Return (X, Y) of the center of cell containing provided text 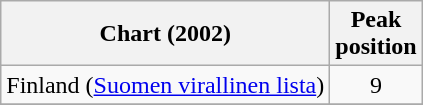
Finland (Suomen virallinen lista) (166, 85)
Peakposition (376, 34)
Chart (2002) (166, 34)
9 (376, 85)
